Pinpoint the cell where the given text exists, returning its (X, Y) midpoint coordinate. 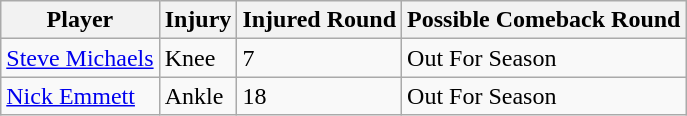
Injured Round (320, 20)
7 (320, 58)
Injury (198, 20)
Ankle (198, 96)
Player (80, 20)
Knee (198, 58)
18 (320, 96)
Possible Comeback Round (544, 20)
Steve Michaels (80, 58)
Nick Emmett (80, 96)
